From the cell containing the given text, extract its center point as [X, Y] coordinate. 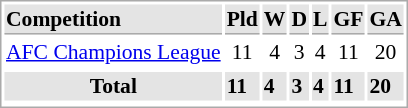
Total [113, 86]
L [320, 19]
W [274, 19]
GA [386, 19]
D [300, 19]
GF [348, 19]
Pld [242, 19]
Competition [113, 19]
AFC Champions League [113, 52]
